Pinpoint the cell where the given text exists, returning its [x, y] midpoint coordinate. 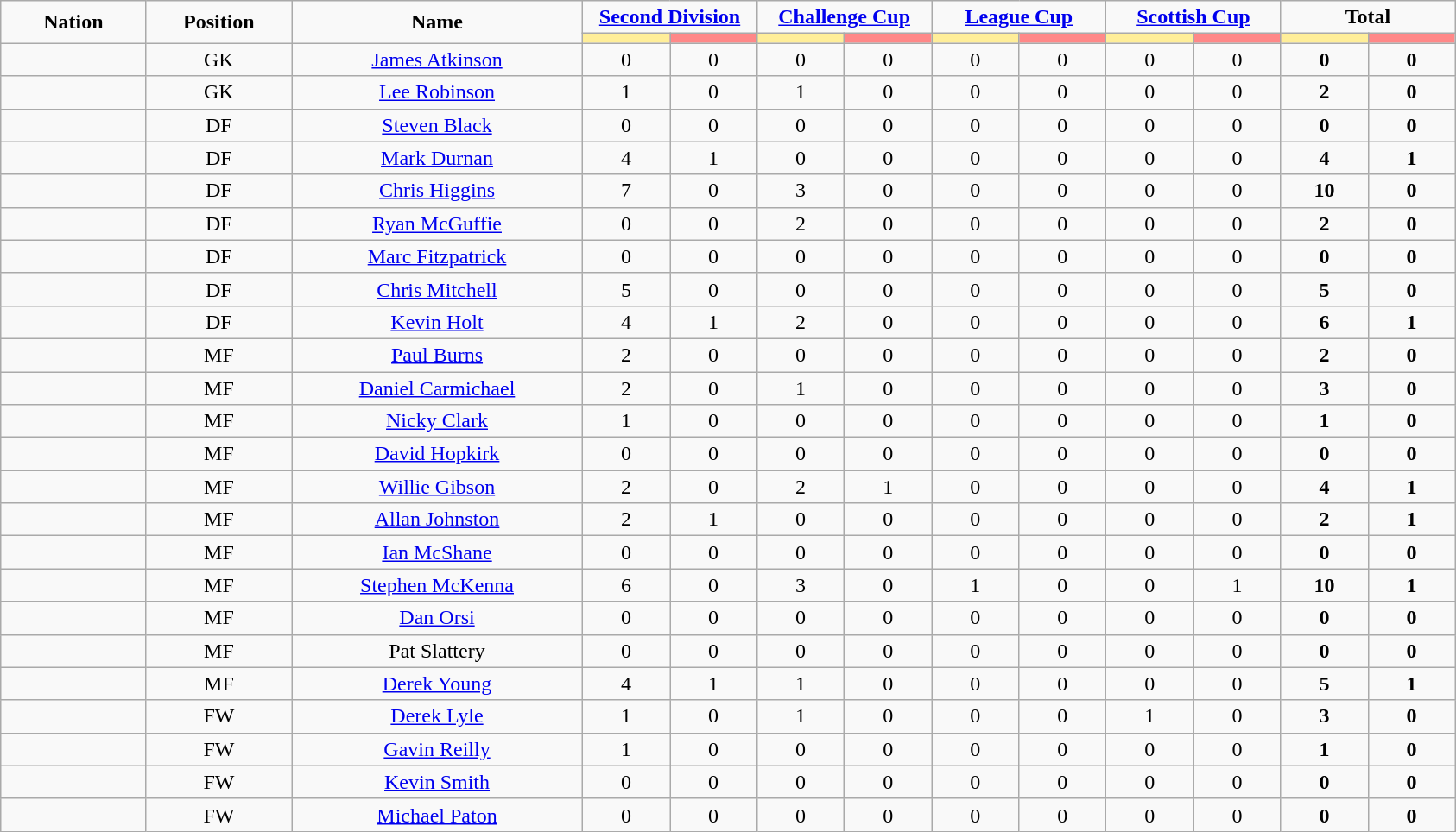
Steven Black [437, 125]
Chris Mitchell [437, 289]
Stephen McKenna [437, 585]
Daniel Carmichael [437, 388]
Total [1368, 17]
Lee Robinson [437, 92]
Kevin Smith [437, 782]
Michael Paton [437, 815]
Marc Fitzpatrick [437, 256]
Chris Higgins [437, 191]
Challenge Cup [845, 17]
Willie Gibson [437, 487]
Nation [73, 22]
Mark Durnan [437, 158]
David Hopkirk [437, 454]
Ian McShane [437, 552]
Ryan McGuffie [437, 224]
Derek Young [437, 684]
Nicky Clark [437, 421]
Allan Johnston [437, 520]
Derek Lyle [437, 716]
James Atkinson [437, 60]
Position [218, 22]
7 [625, 191]
Second Division [669, 17]
Scottish Cup [1193, 17]
Gavin Reilly [437, 749]
Pat Slattery [437, 651]
League Cup [1019, 17]
Name [437, 22]
Kevin Holt [437, 322]
Dan Orsi [437, 618]
Paul Burns [437, 355]
